Return [x, y] of the center of cell containing provided text 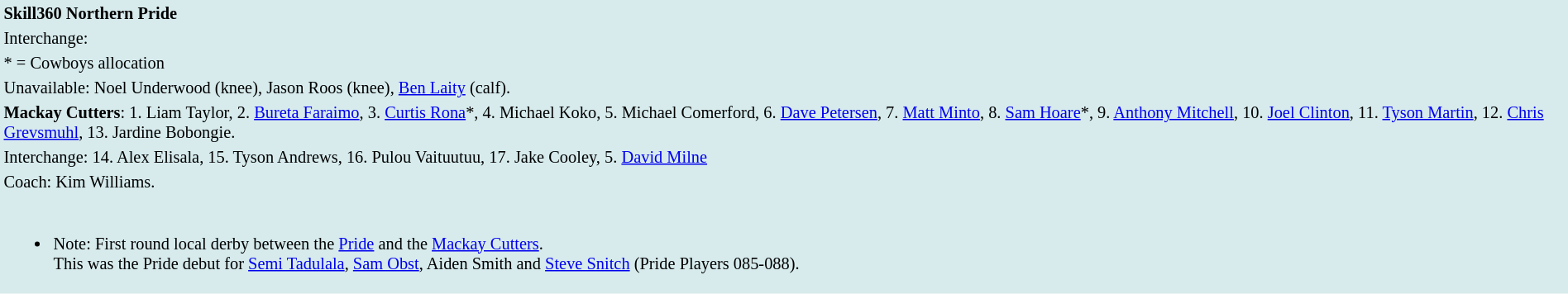
Interchange: [784, 38]
Unavailable: Noel Underwood (knee), Jason Roos (knee), Ben Laity (calf). [784, 88]
Interchange: 14. Alex Elisala, 15. Tyson Andrews, 16. Pulou Vaituutuu, 17. Jake Cooley, 5. David Milne [784, 157]
* = Cowboys allocation [784, 63]
Coach: Kim Williams. [784, 182]
Skill360 Northern Pride [784, 13]
